Find where the given text appears and provide that cell's center as (X, Y) coordinate. 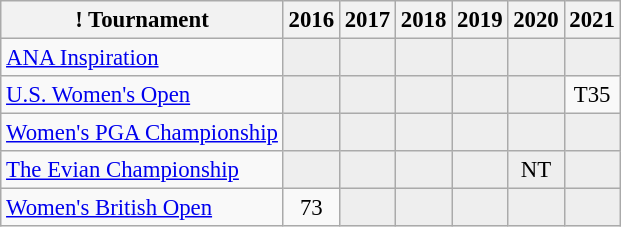
2019 (480, 20)
Women's PGA Championship (142, 133)
2017 (367, 20)
Women's British Open (142, 208)
NT (536, 170)
The Evian Championship (142, 170)
73 (311, 208)
2020 (536, 20)
! Tournament (142, 20)
ANA Inspiration (142, 58)
2016 (311, 20)
U.S. Women's Open (142, 95)
2021 (592, 20)
T35 (592, 95)
2018 (424, 20)
